Output the (X, Y) coordinate of the center of the cell containing the given text.  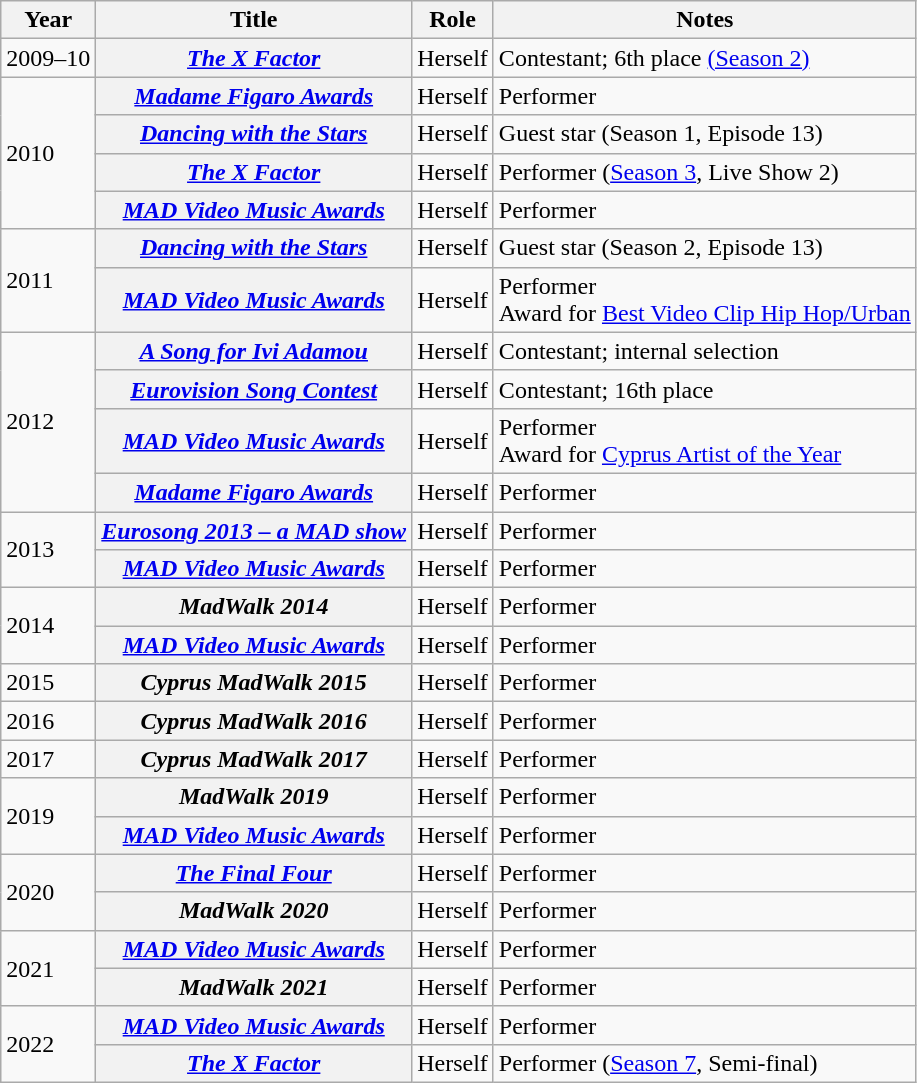
2013 (48, 550)
PerformerAward for Cyprus Artist of the Year (704, 440)
2010 (48, 153)
Notes (704, 20)
2011 (48, 280)
Cyprus MadWalk 2017 (254, 759)
2017 (48, 759)
2016 (48, 721)
Performer (Season 3, Live Show 2) (704, 172)
Year (48, 20)
2009–10 (48, 58)
MadWalk 2021 (254, 987)
Contestant; 6th place (Season 2) (704, 58)
MadWalk 2014 (254, 607)
Eurovision Song Contest (254, 389)
MadWalk 2020 (254, 911)
Cyprus MadWalk 2016 (254, 721)
2019 (48, 816)
Guest star (Season 1, Episode 13) (704, 134)
Title (254, 20)
2015 (48, 683)
Contestant; internal selection (704, 351)
Role (453, 20)
2012 (48, 422)
Contestant; 16th place (704, 389)
PerformerAward for Best Video Clip Hip Hop/Urban (704, 300)
The Final Four (254, 873)
MadWalk 2019 (254, 797)
2022 (48, 1044)
Performer (Season 7, Semi-final) (704, 1063)
2021 (48, 968)
Guest star (Season 2, Episode 13) (704, 248)
A Song for Ivi Adamou (254, 351)
Eurosong 2013 – a MAD show (254, 531)
2014 (48, 626)
Cyprus MadWalk 2015 (254, 683)
2020 (48, 892)
